Identify which cell holds the provided text, then report its [X, Y] central coordinate. 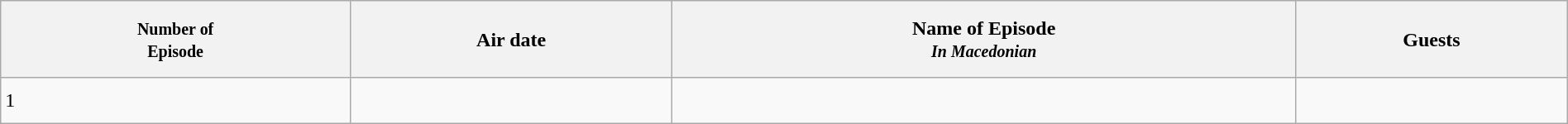
Number of Episode [175, 40]
Air date [511, 40]
1 [175, 101]
Guests [1432, 40]
Name of Episode In Macedonian [984, 40]
